Search for the cell housing the specified text and yield its [x, y] center coordinate. 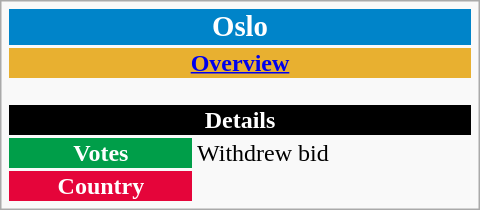
Oslo [240, 27]
Overview [240, 63]
Votes [100, 153]
Details [240, 120]
Country [100, 186]
Withdrew bid [334, 153]
